Pinpoint the cell where the given text exists, returning its (X, Y) midpoint coordinate. 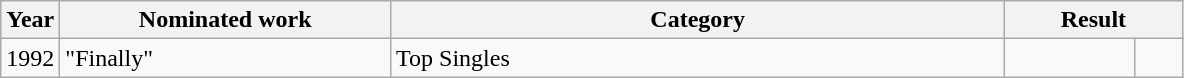
Result (1094, 20)
1992 (30, 58)
Nominated work (226, 20)
"Finally" (226, 58)
Category (698, 20)
Year (30, 20)
Top Singles (698, 58)
